Locate the cell with the specified text and output its [X, Y] center coordinate. 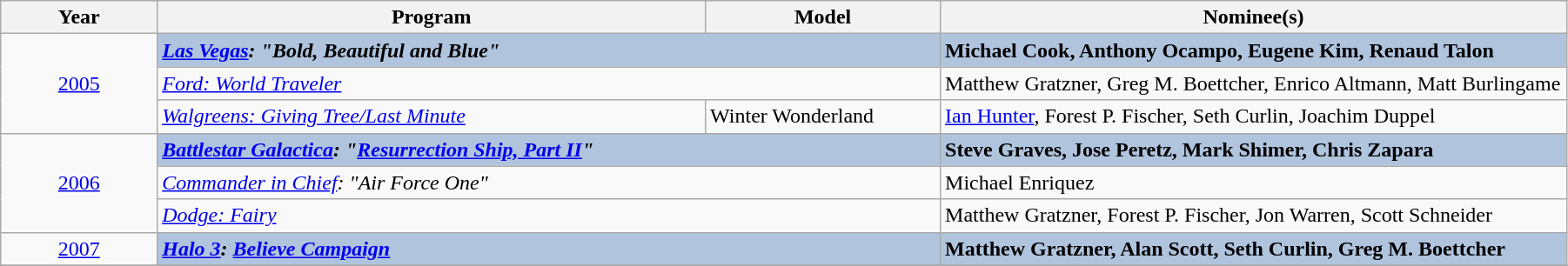
2006 [79, 183]
Battlestar Galactica: "Resurrection Ship, Part II" [549, 150]
Las Vegas: "Bold, Beautiful and Blue" [549, 50]
Matthew Gratzner, Alan Scott, Seth Curlin, Greg M. Boettcher [1254, 249]
Halo 3: Believe Campaign [549, 249]
2005 [79, 83]
Ford: World Traveler [549, 83]
Commander in Chief: "Air Force One" [549, 183]
Matthew Gratzner, Greg M. Boettcher, Enrico Altmann, Matt Burlingame [1254, 83]
Year [79, 17]
Winter Wonderland [823, 116]
Walgreens: Giving Tree/Last Minute [432, 116]
Matthew Gratzner, Forest P. Fischer, Jon Warren, Scott Schneider [1254, 216]
Ian Hunter, Forest P. Fischer, Seth Curlin, Joachim Duppel [1254, 116]
Program [432, 17]
Michael Enriquez [1254, 183]
Dodge: Fairy [549, 216]
2007 [79, 249]
Michael Cook, Anthony Ocampo, Eugene Kim, Renaud Talon [1254, 50]
Steve Graves, Jose Peretz, Mark Shimer, Chris Zapara [1254, 150]
Nominee(s) [1254, 17]
Model [823, 17]
